Capture the cell that displays the provided text and extract its [x, y] central coordinate. 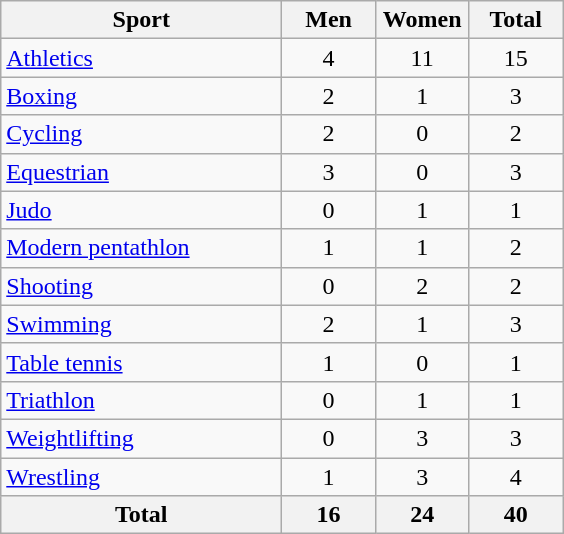
Sport [142, 20]
24 [422, 515]
Table tennis [142, 362]
11 [422, 58]
Shooting [142, 286]
40 [516, 515]
Women [422, 20]
15 [516, 58]
Triathlon [142, 400]
16 [329, 515]
Weightlifting [142, 438]
Men [329, 20]
Wrestling [142, 477]
Boxing [142, 96]
Equestrian [142, 172]
Cycling [142, 134]
Modern pentathlon [142, 248]
Judo [142, 210]
Athletics [142, 58]
Swimming [142, 324]
